Output the (X, Y) coordinate of the center of the cell containing the given text.  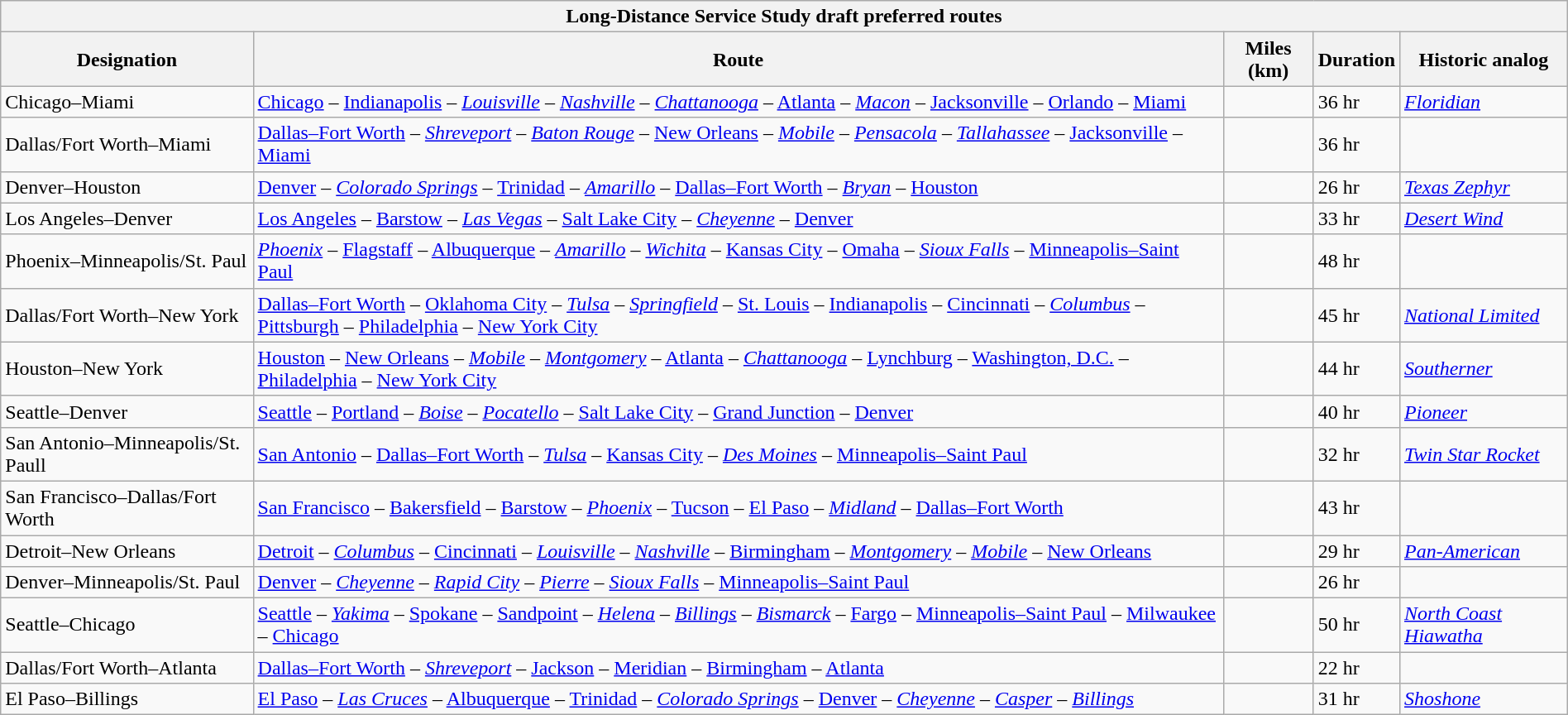
Dallas/Fort Worth–Miami (127, 144)
22 hr (1356, 668)
Twin Star Rocket (1484, 453)
Detroit–New Orleans (127, 550)
National Limited (1484, 314)
Denver–Minneapolis/St. Paul (127, 583)
Shoshone (1484, 699)
31 hr (1356, 699)
Dallas/Fort Worth–New York (127, 314)
San Francisco–Dallas/Fort Worth (127, 508)
San Antonio – Dallas–Fort Worth – Tulsa – Kansas City – Des Moines – Minneapolis–Saint Paul (738, 453)
El Paso–Billings (127, 699)
50 hr (1356, 626)
Dallas–Fort Worth – Shreveport – Jackson – Meridian – Birmingham – Atlanta (738, 668)
Seattle–Chicago (127, 626)
Historic analog (1484, 60)
Denver – Cheyenne – Rapid City – Pierre – Sioux Falls – Minneapolis–Saint Paul (738, 583)
Floridian (1484, 102)
48 hr (1356, 262)
El Paso – Las Cruces – Albuquerque – Trinidad – Colorado Springs – Denver – Cheyenne – Casper – Billings (738, 699)
44 hr (1356, 369)
Seattle–Denver (127, 411)
Phoenix–Minneapolis/St. Paul (127, 262)
Route (738, 60)
North Coast Hiawatha (1484, 626)
Texas Zephyr (1484, 187)
Denver – Colorado Springs – Trinidad – Amarillo – Dallas–Fort Worth – Bryan – Houston (738, 187)
Desert Wind (1484, 218)
Dallas/Fort Worth–Atlanta (127, 668)
San Antonio–Minneapolis/St. Paull (127, 453)
45 hr (1356, 314)
33 hr (1356, 218)
Detroit – Columbus – Cincinnati – Louisville – Nashville – Birmingham – Montgomery – Mobile – New Orleans (738, 550)
Chicago – Indianapolis – Louisville – Nashville – Chattanooga – Atlanta – Macon – Jacksonville – Orlando – Miami (738, 102)
40 hr (1356, 411)
Designation (127, 60)
Long-Distance Service Study draft preferred routes (784, 17)
Miles (km) (1269, 60)
43 hr (1356, 508)
29 hr (1356, 550)
Denver–Houston (127, 187)
Seattle – Yakima – Spokane – Sandpoint – Helena – Billings – Bismarck – Fargo – Minneapolis–Saint Paul – Milwaukee – Chicago (738, 626)
Phoenix – Flagstaff – Albuquerque – Amarillo – Wichita – Kansas City – Omaha – Sioux Falls – Minneapolis–Saint Paul (738, 262)
Houston–New York (127, 369)
Duration (1356, 60)
Chicago–Miami (127, 102)
Pioneer (1484, 411)
Southerner (1484, 369)
32 hr (1356, 453)
Los Angeles – Barstow – Las Vegas – Salt Lake City – Cheyenne – Denver (738, 218)
San Francisco – Bakersfield – Barstow – Phoenix – Tucson – El Paso – Midland – Dallas–Fort Worth (738, 508)
Dallas–Fort Worth – Shreveport – Baton Rouge – New Orleans – Mobile – Pensacola – Tallahassee – Jacksonville – Miami (738, 144)
Los Angeles–Denver (127, 218)
Houston – New Orleans – Mobile – Montgomery – Atlanta – Chattanooga – Lynchburg – Washington, D.C. – Philadelphia – New York City (738, 369)
Seattle – Portland – Boise – Pocatello – Salt Lake City – Grand Junction – Denver (738, 411)
Pan-American (1484, 550)
